Return (x, y) of the center of cell containing provided text 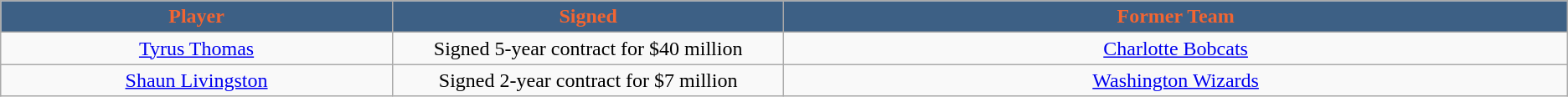
Washington Wizards (1176, 80)
Charlotte Bobcats (1176, 48)
Tyrus Thomas (197, 48)
Signed 5-year contract for $40 million (588, 48)
Signed (588, 17)
Former Team (1176, 17)
Player (197, 17)
Signed 2-year contract for $7 million (588, 80)
Shaun Livingston (197, 80)
